Extract the (X, Y) coordinate from the center of the cell holding the provided text.  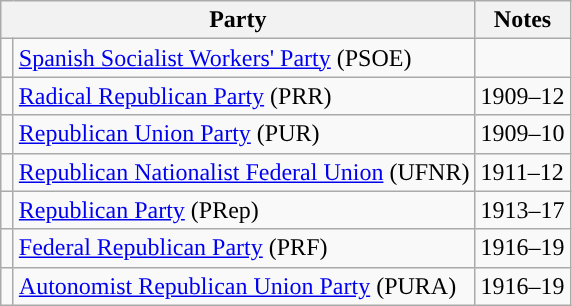
Notes (522, 20)
Republican Nationalist Federal Union (UFNR) (244, 172)
1911–12 (522, 172)
Radical Republican Party (PRR) (244, 96)
Spanish Socialist Workers' Party (PSOE) (244, 58)
1909–10 (522, 134)
Party (238, 20)
Federal Republican Party (PRF) (244, 248)
Autonomist Republican Union Party (PURA) (244, 286)
1913–17 (522, 210)
Republican Party (PRep) (244, 210)
1909–12 (522, 96)
Republican Union Party (PUR) (244, 134)
